Locate the cell with the specified text and output its [X, Y] center coordinate. 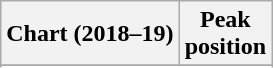
Peakposition [225, 34]
Chart (2018–19) [90, 34]
